Determine the (X, Y) coordinate at the center of the cell enclosing the given text.  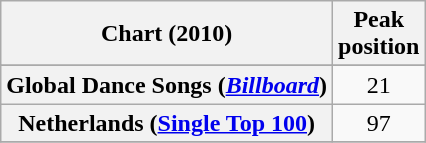
Chart (2010) (167, 34)
21 (379, 85)
Peakposition (379, 34)
97 (379, 123)
Netherlands (Single Top 100) (167, 123)
Global Dance Songs (Billboard) (167, 85)
